Capture the cell that displays the provided text and extract its [x, y] central coordinate. 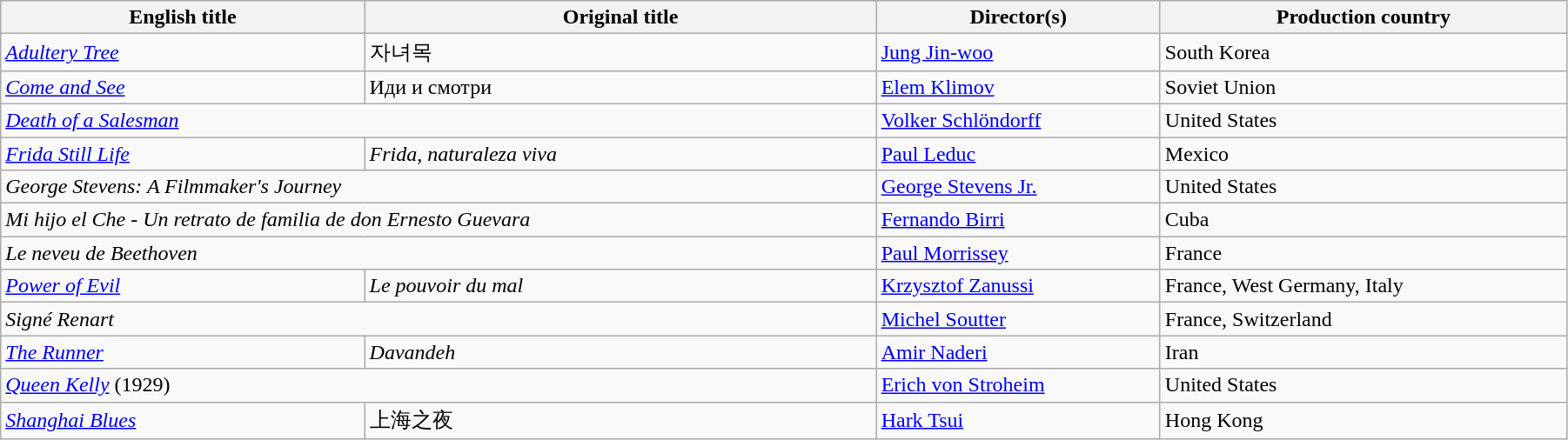
France, West Germany, Italy [1363, 286]
Director(s) [1018, 17]
Erich von Stroheim [1018, 385]
Frida Still Life [183, 154]
The Runner [183, 352]
France, Switzerland [1363, 319]
Signé Renart [439, 319]
Paul Leduc [1018, 154]
George Stevens Jr. [1018, 187]
Krzysztof Zanussi [1018, 286]
Power of Evil [183, 286]
Fernando Birri [1018, 220]
English title [183, 17]
Mi hijo el Che - Un retrato de familia de don Ernesto Guevara [439, 220]
Mexico [1363, 154]
South Korea [1363, 52]
Amir Naderi [1018, 352]
Elem Klimov [1018, 87]
Original title [620, 17]
Adultery Tree [183, 52]
Le pouvoir du mal [620, 286]
Иди и смотри [620, 87]
上海之夜 [620, 421]
France [1363, 253]
Death of a Salesman [439, 120]
Michel Soutter [1018, 319]
Queen Kelly (1929) [439, 385]
Iran [1363, 352]
Come and See [183, 87]
Cuba [1363, 220]
Paul Morrissey [1018, 253]
Le neveu de Beethoven [439, 253]
Soviet Union [1363, 87]
자녀목 [620, 52]
Hark Tsui [1018, 421]
Frida, naturaleza viva [620, 154]
George Stevens: A Filmmaker's Journey [439, 187]
Davandeh [620, 352]
Shanghai Blues [183, 421]
Hong Kong [1363, 421]
Volker Schlöndorff [1018, 120]
Jung Jin-woo [1018, 52]
Production country [1363, 17]
